Return [x, y] of the center of cell containing provided text 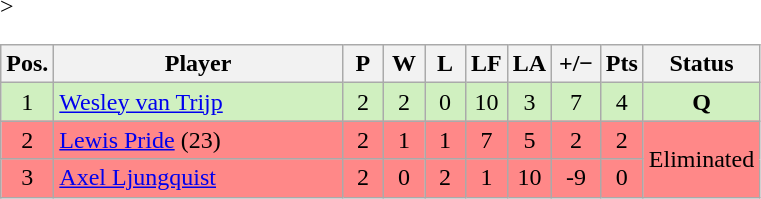
Wesley van Trijp [198, 102]
Q [701, 102]
LA [529, 64]
Axel Ljungquist [198, 178]
+/− [576, 64]
Status [701, 64]
-9 [576, 178]
Lewis Pride (23) [198, 140]
5 [529, 140]
Player [198, 64]
W [404, 64]
LF [487, 64]
4 [622, 102]
Pos. [28, 64]
P [362, 64]
L [444, 64]
Pts [622, 64]
Eliminated [701, 159]
